For the text-containing cell, return its midpoint in [X, Y] coordinate format. 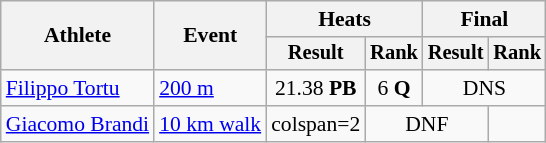
Giacomo Brandi [78, 124]
Event [210, 36]
Heats [344, 19]
DNS [484, 88]
colspan=2 [316, 124]
Athlete [78, 36]
200 m [210, 88]
DNF [426, 124]
Filippo Tortu [78, 88]
21.38 PB [316, 88]
6 Q [394, 88]
10 km walk [210, 124]
Final [484, 19]
